Identify which cell holds the provided text, then report its (X, Y) central coordinate. 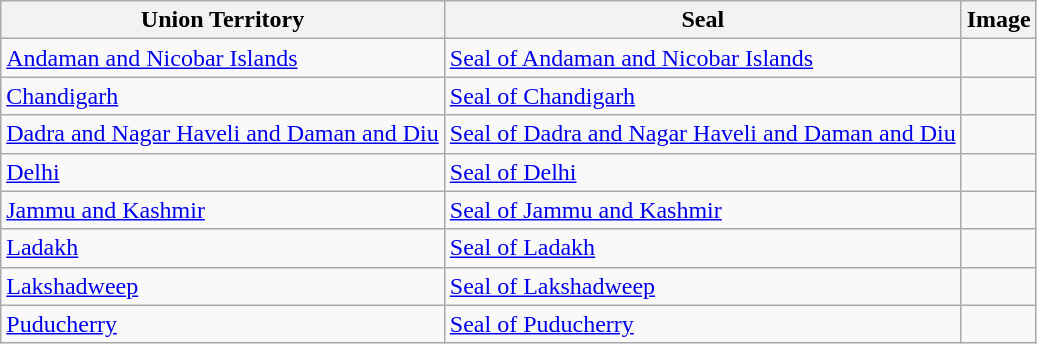
Seal of Dadra and Nagar Haveli and Daman and Diu (702, 134)
Image (998, 20)
Seal (702, 20)
Seal of Lakshadweep (702, 286)
Seal of Jammu and Kashmir (702, 210)
Seal of Andaman and Nicobar Islands (702, 58)
Jammu and Kashmir (223, 210)
Union Territory (223, 20)
Puducherry (223, 324)
Seal of Ladakh (702, 248)
Chandigarh (223, 96)
Seal of Chandigarh (702, 96)
Ladakh (223, 248)
Seal of Puducherry (702, 324)
Delhi (223, 172)
Seal of Delhi (702, 172)
Lakshadweep (223, 286)
Dadra and Nagar Haveli and Daman and Diu (223, 134)
Andaman and Nicobar Islands (223, 58)
